Scan for the cell matching the given text and deliver its (x, y) coordinate at center. 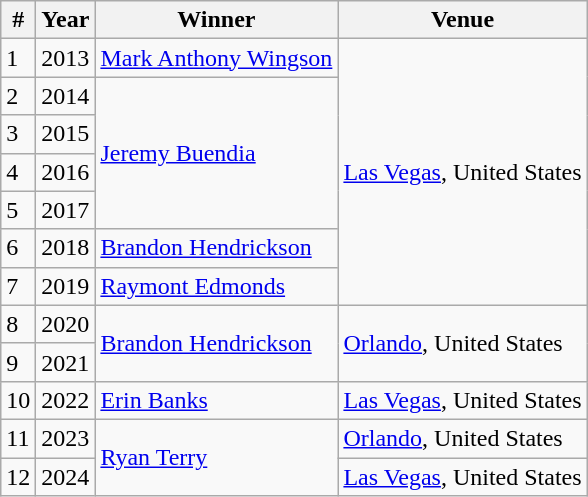
2013 (66, 58)
7 (18, 286)
Jeremy Buendia (216, 153)
# (18, 20)
1 (18, 58)
3 (18, 134)
2020 (66, 324)
2019 (66, 286)
Venue (462, 20)
Erin Banks (216, 400)
2016 (66, 172)
2018 (66, 248)
12 (18, 477)
10 (18, 400)
6 (18, 248)
2022 (66, 400)
2017 (66, 210)
Ryan Terry (216, 457)
2023 (66, 438)
5 (18, 210)
8 (18, 324)
2021 (66, 362)
Year (66, 20)
Raymont Edmonds (216, 286)
11 (18, 438)
2015 (66, 134)
2 (18, 96)
2024 (66, 477)
Winner (216, 20)
9 (18, 362)
Mark Anthony Wingson (216, 58)
2014 (66, 96)
4 (18, 172)
